Find where the given text appears and provide that cell's center as [x, y] coordinate. 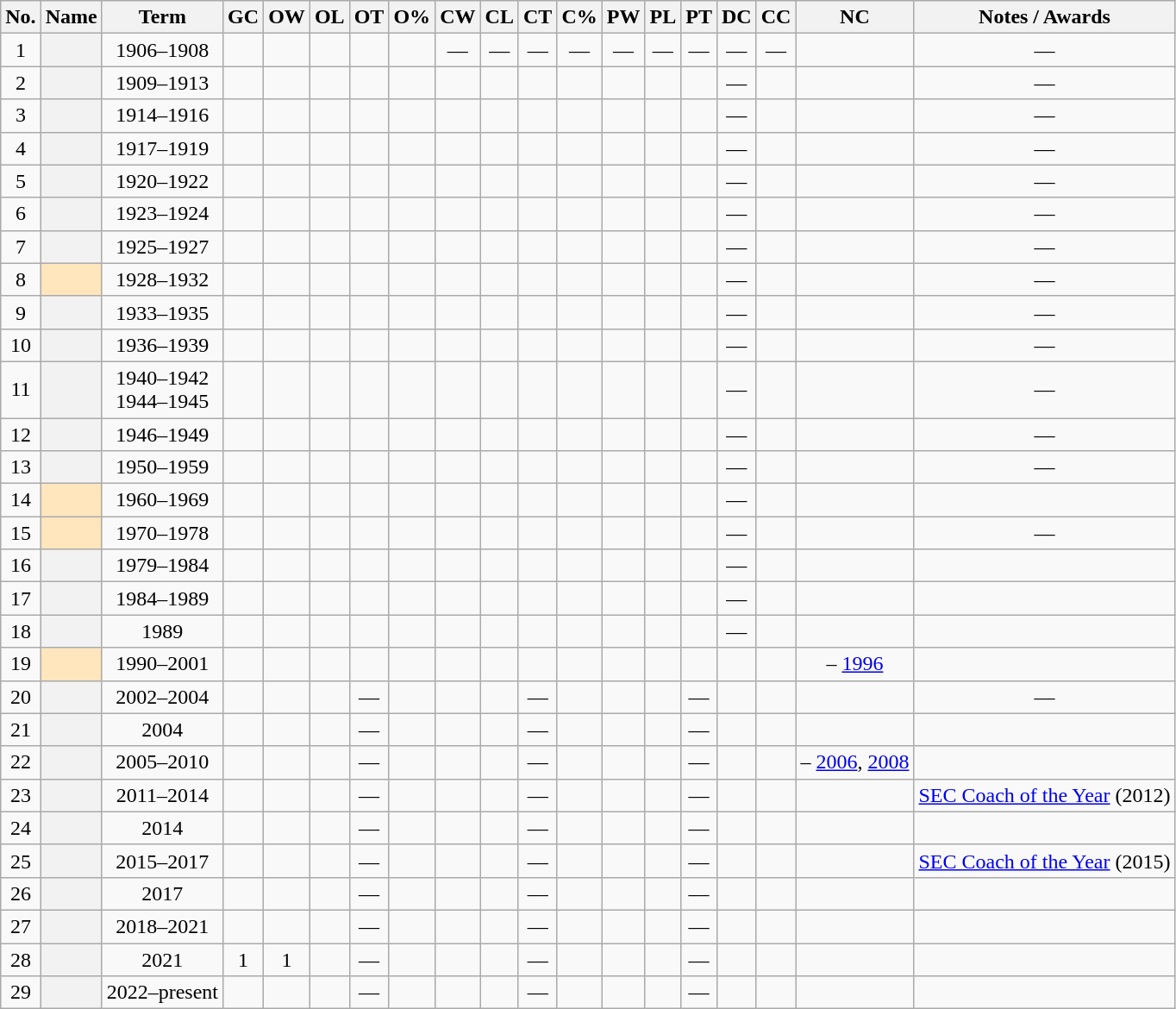
2015–2017 [162, 861]
12 [21, 434]
1970–1978 [162, 533]
GC [243, 17]
25 [21, 861]
22 [21, 762]
2022–present [162, 993]
1933–1935 [162, 312]
1920–1922 [162, 181]
SEC Coach of the Year (2015) [1045, 861]
1909–1913 [162, 83]
1936–1939 [162, 345]
2014 [162, 828]
19 [21, 664]
1984–1989 [162, 599]
6 [21, 214]
29 [21, 993]
CW [458, 17]
OW [287, 17]
CL [499, 17]
1989 [162, 631]
PW [623, 17]
15 [21, 533]
1990–2001 [162, 664]
OT [369, 17]
1923–1924 [162, 214]
O% [412, 17]
7 [21, 247]
1960–1969 [162, 500]
1906–1908 [162, 50]
17 [21, 599]
16 [21, 566]
2002–2004 [162, 697]
2021 [162, 960]
1917–1919 [162, 148]
28 [21, 960]
2005–2010 [162, 762]
24 [21, 828]
1914–1916 [162, 116]
1979–1984 [162, 566]
23 [21, 795]
11 [21, 390]
18 [21, 631]
DC [736, 17]
8 [21, 279]
1946–1949 [162, 434]
2004 [162, 730]
NC [855, 17]
Name [71, 17]
3 [21, 116]
– 2006, 2008 [855, 762]
2018–2021 [162, 926]
1940–19421944–1945 [162, 390]
OL [329, 17]
SEC Coach of the Year (2012) [1045, 795]
PL [663, 17]
PT [699, 17]
1928–1932 [162, 279]
10 [21, 345]
1950–1959 [162, 467]
5 [21, 181]
27 [21, 926]
Term [162, 17]
4 [21, 148]
26 [21, 893]
2011–2014 [162, 795]
Notes / Awards [1045, 17]
1925–1927 [162, 247]
13 [21, 467]
CC [776, 17]
21 [21, 730]
14 [21, 500]
No. [21, 17]
– 1996 [855, 664]
CT [537, 17]
2 [21, 83]
20 [21, 697]
2017 [162, 893]
9 [21, 312]
C% [579, 17]
